Return (x, y) of the center of cell containing provided text 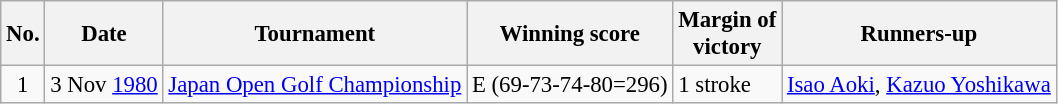
Margin ofvictory (728, 34)
Winning score (570, 34)
Tournament (315, 34)
1 stroke (728, 85)
1 (23, 85)
Isao Aoki, Kazuo Yoshikawa (919, 85)
E (69-73-74-80=296) (570, 85)
Runners-up (919, 34)
Japan Open Golf Championship (315, 85)
No. (23, 34)
Date (104, 34)
3 Nov 1980 (104, 85)
